Scan for the cell matching the given text and deliver its (X, Y) coordinate at center. 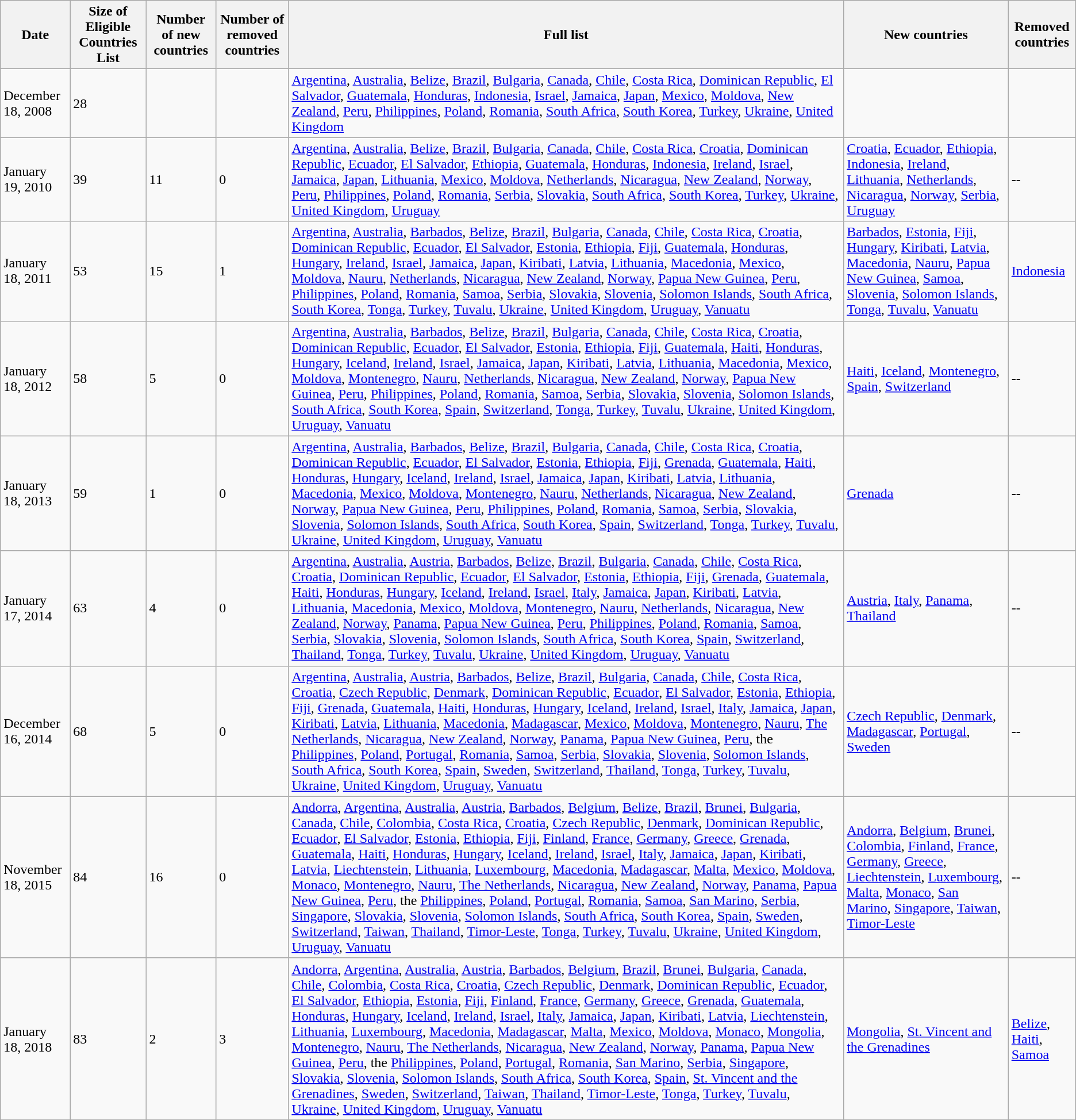
January 17, 2014 (36, 608)
January 18, 2018 (36, 1038)
3 (252, 1038)
Belize, Haiti, Samoa (1042, 1038)
Croatia, Ecuador, Ethiopia, Indonesia, Ireland, Lithuania, Netherlands, Nicaragua, Norway, Serbia, Uruguay (927, 179)
Mongolia, St. Vincent and the Grenadines (927, 1038)
15 (181, 271)
Date (36, 34)
2 (181, 1038)
39 (108, 179)
84 (108, 877)
Number of removed countries (252, 34)
Full list (566, 34)
December 16, 2014 (36, 731)
Austria, Italy, Panama, Thailand (927, 608)
53 (108, 271)
Size of Eligible Countries List (108, 34)
Czech Republic, Denmark, Madagascar, Portugal, Sweden (927, 731)
January 18, 2011 (36, 271)
Grenada (927, 493)
28 (108, 103)
68 (108, 731)
11 (181, 179)
January 19, 2010 (36, 179)
Number of new countries (181, 34)
November 18, 2015 (36, 877)
Removed countries (1042, 34)
January 18, 2013 (36, 493)
Haiti, Iceland, Montenegro, Spain, Switzerland (927, 378)
January 18, 2012 (36, 378)
63 (108, 608)
Indonesia (1042, 271)
Barbados, Estonia, Fiji, Hungary, Kiribati, Latvia, Macedonia, Nauru, Papua New Guinea, Samoa, Slovenia, Solomon Islands, Tonga, Tuvalu, Vanuatu (927, 271)
59 (108, 493)
83 (108, 1038)
4 (181, 608)
December 18, 2008 (36, 103)
New countries (927, 34)
16 (181, 877)
58 (108, 378)
